Scan for the cell matching the given text and deliver its (x, y) coordinate at center. 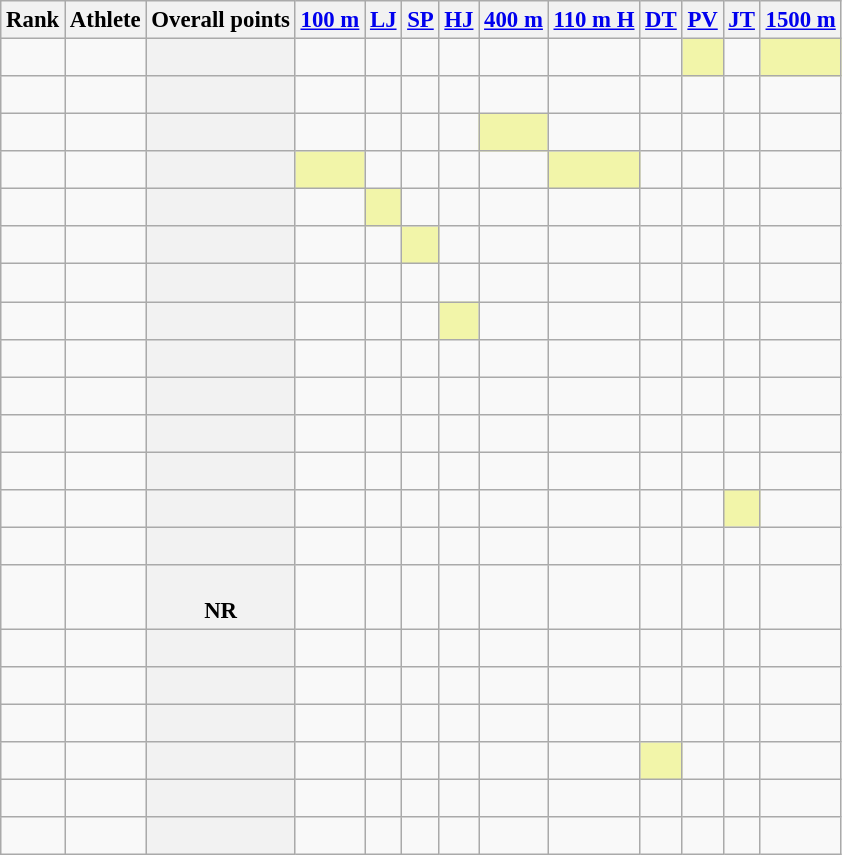
LJ (384, 20)
HJ (459, 20)
Rank (33, 20)
1500 m (800, 20)
PV (702, 20)
Athlete (106, 20)
JT (742, 20)
110 m H (594, 20)
NR (220, 598)
400 m (514, 20)
Overall points (220, 20)
DT (661, 20)
SP (420, 20)
100 m (330, 20)
